Return the (X, Y) coordinate for the center point of the cell that contains the specified text.  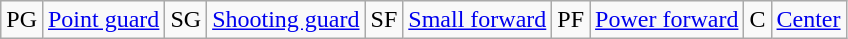
Point guard (103, 20)
C (758, 20)
Center (808, 20)
Power forward (667, 20)
Shooting guard (286, 20)
PG (22, 20)
SF (384, 20)
Small forward (478, 20)
SG (186, 20)
PF (571, 20)
